For the text-containing cell, return its midpoint in (X, Y) coordinate format. 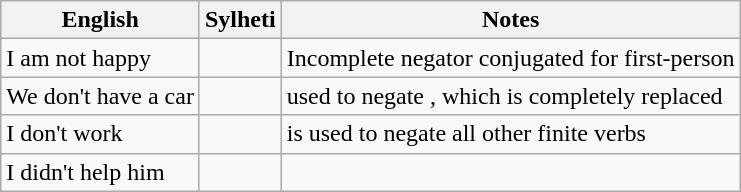
I am not happy (100, 58)
is used to negate all other finite verbs (510, 134)
I don't work (100, 134)
I didn't help him (100, 172)
Sylheti (240, 20)
used to negate , which is completely replaced (510, 96)
English (100, 20)
Incomplete negator conjugated for first-person (510, 58)
We don't have a car (100, 96)
Notes (510, 20)
